Locate the cell with the specified text and output its [x, y] center coordinate. 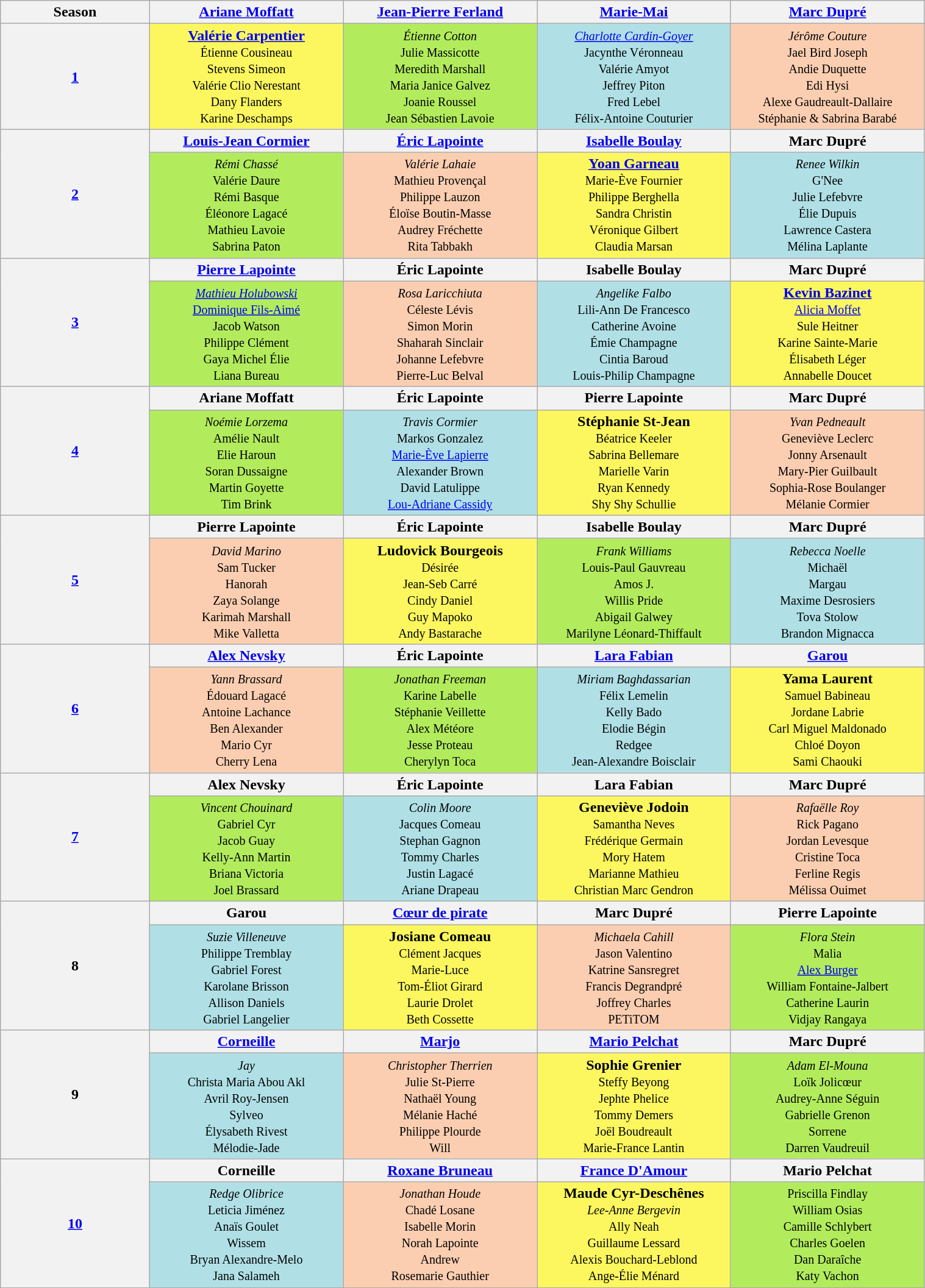
10 [75, 1223]
Marie-Mai [634, 12]
Josiane ComeauClément JacquesMarie-LuceTom-Éliot GirardLaurie DroletBeth Cossette [440, 978]
Jérôme CoutureJael Bird JosephAndie DuquetteEdi HysiAlexe Gaudreault-DallaireStéphanie & Sabrina Barabé [827, 77]
Michaela CahillJason ValentinoKatrine SansregretFrancis DegrandpréJoffrey CharlesPETiTOM [634, 978]
8 [75, 966]
Marjo [440, 1042]
David MarinoSam TuckerHanorahZaya SolangeKarimah MarshallMike Valletta [246, 591]
Christopher TherrienJulie St-PierreNathaël YoungMélanie HachéPhilippe PlourdeWill [440, 1106]
1 [75, 77]
Priscilla FindlayWilliam OsiasCamille SchlybertCharles GoelenDan Daraîche Katy Vachon [827, 1235]
Maude Cyr-DeschênesLee-Anne BergevinAlly NeahGuillaume LessardAlexis Bouchard-LeblondAnge-Élie Ménard [634, 1235]
France D'Amour [634, 1170]
4 [75, 451]
Travis CormierMarkos GonzalezMarie-Ève LapierreAlexander BrownDavid LatulippeLou-Adriane Cassidy [440, 462]
Rebecca NoelleMichaëlMargauMaxime DesrosiersTova StolowBrandon Mignacca [827, 591]
9 [75, 1095]
Kevin BazinetAlicia MoffetSule HeitnerKarine Sainte-MarieÉlisabeth LégerAnnabelle Doucet [827, 334]
Ludovick BourgeoisDésiréeJean-Seb CarréCindy DanielGuy MapokoAndy Bastarache [440, 591]
Redge OlibriceLeticia JiménezAnaïs GouletWissemBryan Alexandre-MeloJana Salameh [246, 1235]
Jean-Pierre Ferland [440, 12]
Yann BrassardÉdouard LagacéAntoine LachanceBen AlexanderMario CyrCherry Lena [246, 719]
Yoan GarneauMarie-Ève FournierPhilippe BerghellaSandra ChristinVéronique GilbertClaudia Marsan [634, 205]
Colin MooreJacques ComeauStephan GagnonTommy CharlesJustin LagacéAriane Drapeau [440, 849]
JayChrista Maria Abou AklAvril Roy-JensenSylveoÉlysabeth RivestMélodie-Jade [246, 1106]
Louis-Jean Cormier [246, 141]
Flora SteinMaliaAlex BurgerWilliam Fontaine-JalbertCatherine LaurinVidjay Rangaya [827, 978]
Stéphanie St-JeanBéatrice KeelerSabrina BellemareMarielle VarinRyan KennedyShy Shy Schullie [634, 462]
7 [75, 838]
Jonathan HoudeChadé LosaneIsabelle MorinNorah LapointeAndrewRosemarie Gauthier [440, 1235]
Yama LaurentSamuel BabineauJordane LabrieCarl Miguel MaldonadoChloé DoyonSami Chaouki [827, 719]
Étienne CottonJulie MassicotteMeredith MarshallMaria Janice GalvezJoanie RousselJean Sébastien Lavoie [440, 77]
Frank WilliamsLouis-Paul GauvreauAmos J.Willis PrideAbigail GalweyMarilyne Léonard-Thiffault [634, 591]
Geneviève JodoinSamantha NevesFrédérique GermainMory HatemMarianne MathieuChristian Marc Gendron [634, 849]
Adam El-MounaLoïk JolicœurAudrey-Anne SéguinGabrielle GrenonSorreneDarren Vaudreuil [827, 1106]
Miriam BaghdassarianFélix LemelinKelly BadoElodie BéginRedgeeJean-Alexandre Boisclair [634, 719]
Rosa LaricchiutaCéleste LévisSimon MorinShaharah SinclairJohanne LefebvrePierre-Luc Belval [440, 334]
Rémi ChasséValérie DaureRémi BasqueÉléonore LagacéMathieu LavoieSabrina Paton [246, 205]
Yvan PedneaultGeneviève LeclercJonny ArsenaultMary-Pier GuilbaultSophia-Rose BoulangerMélanie Cormier [827, 462]
Renee WilkinG'NeeJulie LefebvreÉlie DupuisLawrence CasteraMélina Laplante [827, 205]
Suzie VilleneuvePhilippe TremblayGabriel ForestKarolane BrissonAllison DanielsGabriel Langelier [246, 978]
Valérie CarpentierÉtienne CousineauStevens SimeonValérie Clio NerestantDany FlandersKarine Deschamps [246, 77]
2 [75, 194]
Cœur de pirate [440, 913]
Angelike FalboLili-Ann De FrancescoCatherine AvoineÉmie ChampagneCintia BaroudLouis-Philip Champagne [634, 334]
Charlotte Cardin-GoyerJacynthe VéronneauValérie AmyotJeffrey PitonFred LebelFélix-Antoine Couturier [634, 77]
Roxane Bruneau [440, 1170]
Sophie GrenierSteffy BeyongJephte PheliceTommy DemersJoël BoudreaultMarie-France Lantin [634, 1106]
5 [75, 579]
Mathieu HolubowskiDominique Fils-AiméJacob WatsonPhilippe ClémentGaya Michel ÉlieLiana Bureau [246, 334]
Noémie LorzemaAmélie NaultElie HarounSoran DussaigneMartin GoyetteTim Brink [246, 462]
Valérie LahaieMathieu ProvençalPhilippe LauzonÉloïse Boutin-MasseAudrey FréchetteRita Tabbakh [440, 205]
Vincent ChouinardGabriel CyrJacob GuayKelly-Ann MartinBriana VictoriaJoel Brassard [246, 849]
Rafaëlle RoyRick PaganoJordan LevesqueCristine TocaFerline RegisMélissa Ouimet [827, 849]
Season [75, 12]
6 [75, 708]
3 [75, 322]
Jonathan FreemanKarine LabelleStéphanie VeilletteAlex MétéoreJesse ProteauCherylyn Toca [440, 719]
